Extract the [X, Y] coordinate from the center of the cell holding the provided text.  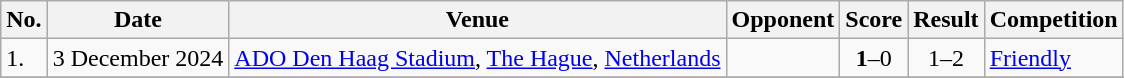
1–0 [874, 58]
1–2 [946, 58]
No. [24, 20]
Venue [478, 20]
1. [24, 58]
Competition [1054, 20]
Result [946, 20]
Friendly [1054, 58]
3 December 2024 [138, 58]
Score [874, 20]
Date [138, 20]
Opponent [783, 20]
ADO Den Haag Stadium, The Hague, Netherlands [478, 58]
